From the cell containing the given text, extract its center point as [x, y] coordinate. 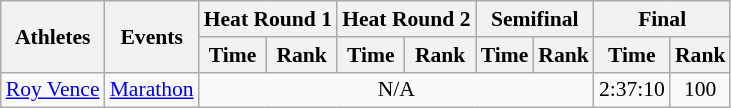
2:37:10 [632, 90]
Semifinal [535, 19]
Heat Round 2 [406, 19]
Athletes [53, 36]
100 [700, 90]
Roy Vence [53, 90]
Marathon [152, 90]
Events [152, 36]
Final [662, 19]
N/A [396, 90]
Heat Round 1 [268, 19]
